Return [X, Y] of the center of cell containing provided text 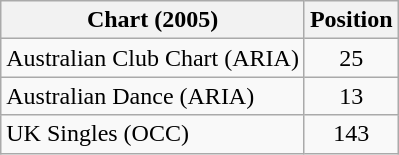
13 [351, 96]
Australian Dance (ARIA) [153, 96]
25 [351, 58]
Australian Club Chart (ARIA) [153, 58]
Position [351, 20]
Chart (2005) [153, 20]
143 [351, 134]
UK Singles (OCC) [153, 134]
